Pinpoint the cell where the given text exists, returning its (X, Y) midpoint coordinate. 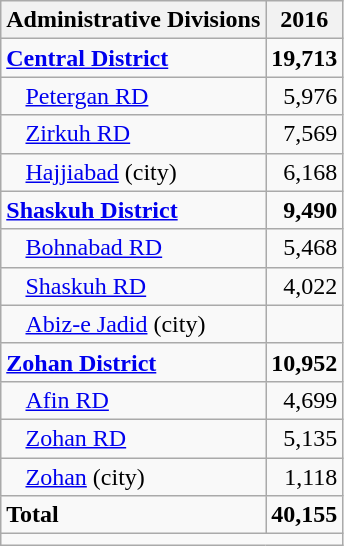
Zohan District (134, 362)
Bohnabad RD (134, 248)
Hajjiabad (city) (134, 172)
Shaskuh RD (134, 286)
4,699 (304, 400)
Afin RD (134, 400)
Shaskuh District (134, 210)
Zohan RD (134, 438)
5,135 (304, 438)
Abiz-e Jadid (city) (134, 324)
1,118 (304, 477)
40,155 (304, 515)
Administrative Divisions (134, 20)
5,468 (304, 248)
9,490 (304, 210)
19,713 (304, 58)
Central District (134, 58)
7,569 (304, 134)
4,022 (304, 286)
2016 (304, 20)
Petergan RD (134, 96)
5,976 (304, 96)
Total (134, 515)
10,952 (304, 362)
Zirkuh RD (134, 134)
Zohan (city) (134, 477)
6,168 (304, 172)
